Return the [X, Y] coordinate for the center point of the cell that contains the specified text.  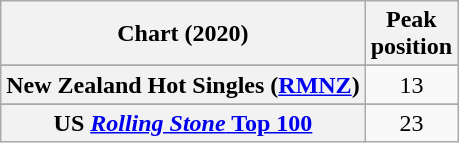
Chart (2020) [183, 34]
US Rolling Stone Top 100 [183, 123]
New Zealand Hot Singles (RMNZ) [183, 85]
Peakposition [411, 34]
23 [411, 123]
13 [411, 85]
